Return the [X, Y] coordinate for the center point of the cell that contains the specified text.  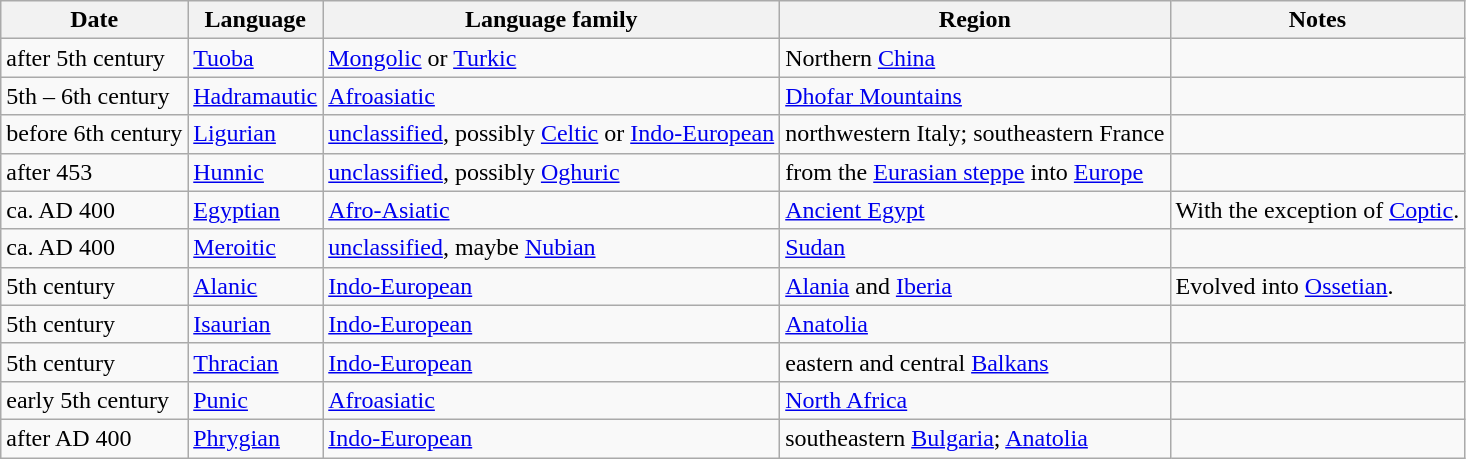
Ligurian [256, 134]
Ancient Egypt [975, 210]
Region [975, 20]
Northern China [975, 58]
from the Eurasian steppe into Europe [975, 172]
southeastern Bulgaria; Anatolia [975, 438]
Evolved into Ossetian. [1318, 286]
Meroitic [256, 248]
unclassified, maybe Nubian [552, 248]
Mongolic or Turkic [552, 58]
Dhofar Mountains [975, 96]
Tuoba [256, 58]
Hadramautic [256, 96]
Sudan [975, 248]
Date [94, 20]
5th – 6th century [94, 96]
after AD 400 [94, 438]
Punic [256, 400]
Language family [552, 20]
Thracian [256, 362]
early 5th century [94, 400]
after 5th century [94, 58]
Anatolia [975, 324]
With the exception of Coptic. [1318, 210]
unclassified, possibly Celtic or Indo-European [552, 134]
Isaurian [256, 324]
unclassified, possibly Oghuric [552, 172]
Afro-Asiatic [552, 210]
Language [256, 20]
before 6th century [94, 134]
North Africa [975, 400]
after 453 [94, 172]
northwestern Italy; southeastern France [975, 134]
Hunnic [256, 172]
Notes [1318, 20]
Alania and Iberia [975, 286]
Alanic [256, 286]
Egyptian [256, 210]
eastern and central Balkans [975, 362]
Phrygian [256, 438]
